Locate the cell with the specified text and output its [x, y] center coordinate. 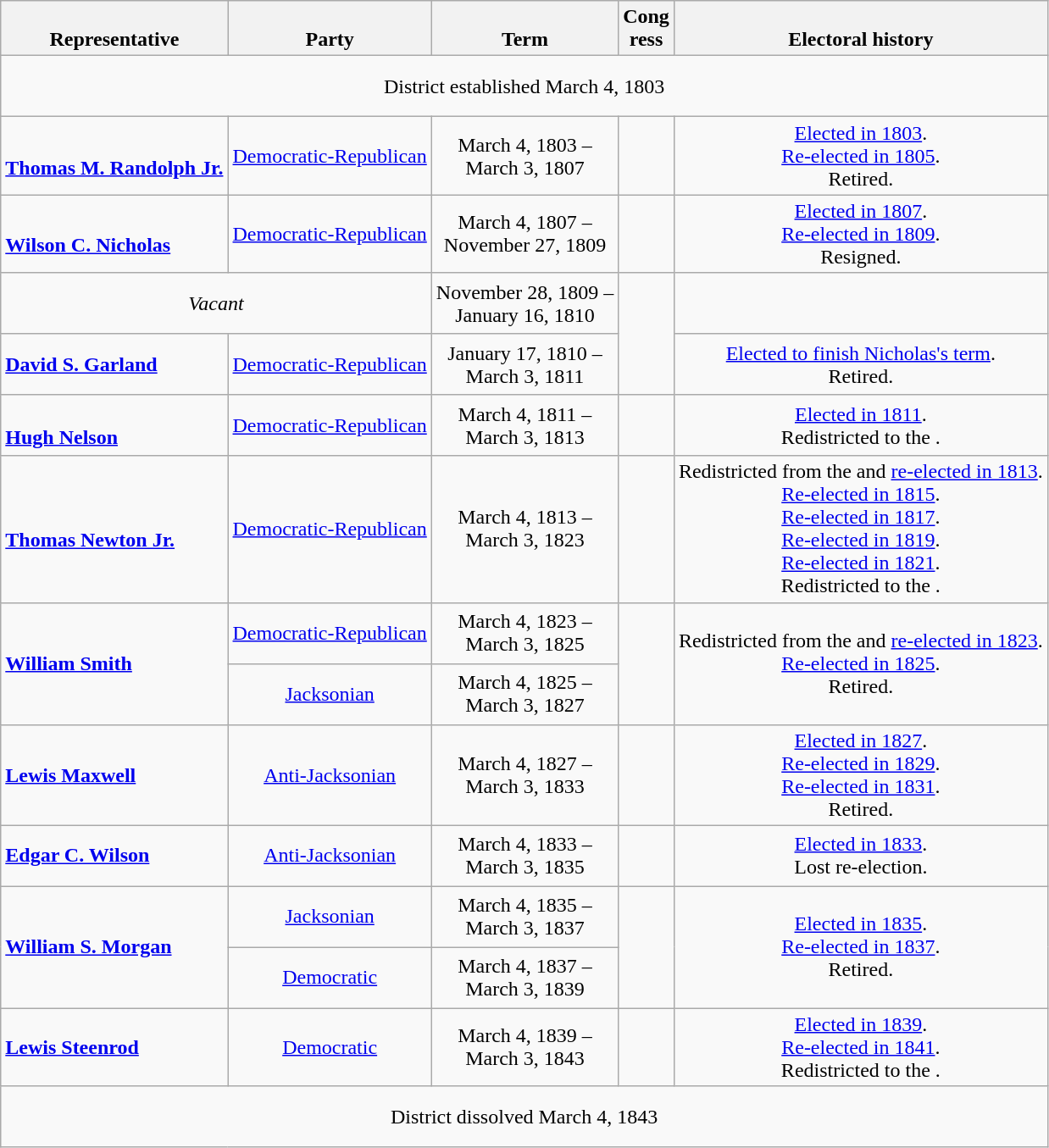
Vacant [217, 303]
Thomas Newton Jr. [114, 529]
Elected in 1835.Re-elected in 1837.Retired. [861, 947]
March 4, 1827 –March 3, 1833 [524, 774]
William Smith [114, 663]
January 17, 1810 –March 3, 1811 [524, 364]
March 4, 1835 –March 3, 1837 [524, 917]
Edgar C. Wilson [114, 856]
Wilson C. Nicholas [114, 234]
Redistricted from the and re-elected in 1823.Re-elected in 1825.Retired. [861, 663]
Lewis Steenrod [114, 1047]
March 4, 1823 –March 3, 1825 [524, 633]
District established March 4, 1803 [524, 86]
William S. Morgan [114, 947]
Elected in 1839.Re-elected in 1841.Redistricted to the . [861, 1047]
March 4, 1813 –March 3, 1823 [524, 529]
Hugh Nelson [114, 425]
Elected in 1803.Re-elected in 1805.Retired. [861, 156]
March 4, 1837 –March 3, 1839 [524, 978]
Lewis Maxwell [114, 774]
March 4, 1811 –March 3, 1813 [524, 425]
Term [524, 29]
Representative [114, 29]
March 4, 1833 –March 3, 1835 [524, 856]
March 4, 1803 –March 3, 1807 [524, 156]
Electoral history [861, 29]
David S. Garland [114, 364]
Elected in 1807.Re-elected in 1809.Resigned. [861, 234]
Thomas M. Randolph Jr. [114, 156]
Elected in 1833.Lost re-election. [861, 856]
Elected in 1827.Re-elected in 1829.Re-elected in 1831.Retired. [861, 774]
March 4, 1807 –November 27, 1809 [524, 234]
Elected to finish Nicholas's term.Retired. [861, 364]
March 4, 1839 –March 3, 1843 [524, 1047]
Redistricted from the and re-elected in 1813.Re-elected in 1815.Re-elected in 1817.Re-elected in 1819.Re-elected in 1821.Redistricted to the . [861, 529]
March 4, 1825 –March 3, 1827 [524, 694]
District dissolved March 4, 1843 [524, 1117]
Elected in 1811.Redistricted to the . [861, 425]
Party [330, 29]
Congress [647, 29]
November 28, 1809 –January 16, 1810 [524, 303]
